Determine the [x, y] coordinate at the center of the cell enclosing the given text.  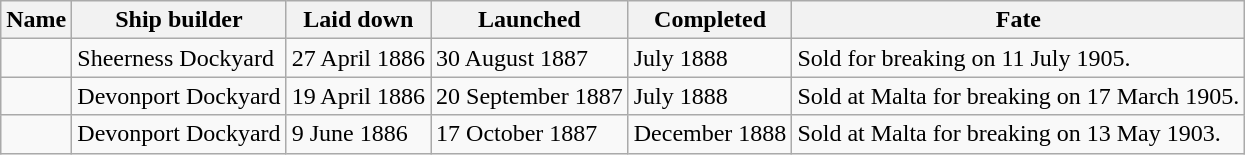
Ship builder [179, 20]
Sold at Malta for breaking on 17 March 1905. [1018, 96]
Launched [530, 20]
27 April 1886 [358, 58]
Name [36, 20]
Sheerness Dockyard [179, 58]
17 October 1887 [530, 134]
30 August 1887 [530, 58]
Completed [710, 20]
Laid down [358, 20]
Fate [1018, 20]
Sold at Malta for breaking on 13 May 1903. [1018, 134]
December 1888 [710, 134]
20 September 1887 [530, 96]
19 April 1886 [358, 96]
9 June 1886 [358, 134]
Sold for breaking on 11 July 1905. [1018, 58]
